Locate the cell with the specified text and output its [x, y] center coordinate. 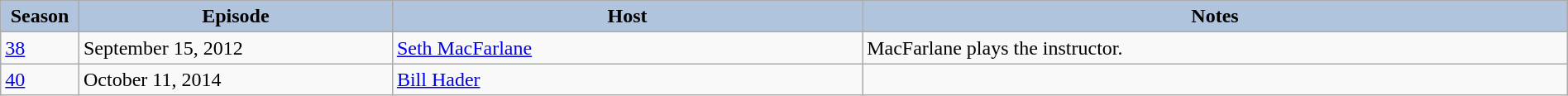
Season [40, 17]
September 15, 2012 [235, 48]
October 11, 2014 [235, 79]
Notes [1216, 17]
38 [40, 48]
Seth MacFarlane [627, 48]
40 [40, 79]
MacFarlane plays the instructor. [1216, 48]
Bill Hader [627, 79]
Episode [235, 17]
Host [627, 17]
